Capture the cell that displays the provided text and extract its (X, Y) central coordinate. 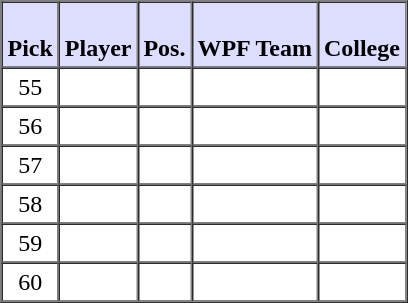
59 (30, 244)
57 (30, 166)
56 (30, 126)
College (362, 35)
58 (30, 204)
Pos. (164, 35)
Pick (30, 35)
60 (30, 282)
Player (98, 35)
WPF Team (254, 35)
55 (30, 88)
